Extract the (X, Y) coordinate from the center of the cell holding the provided text.  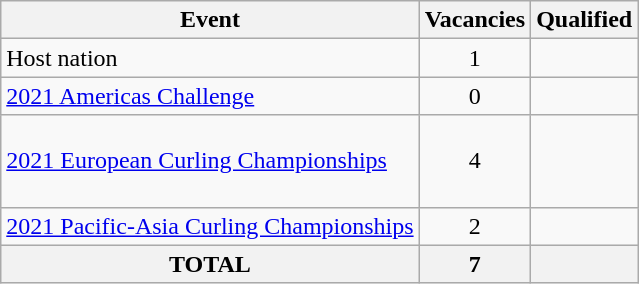
TOTAL (210, 264)
Qualified (584, 20)
Host nation (210, 58)
2021 Pacific-Asia Curling Championships (210, 226)
1 (475, 58)
Vacancies (475, 20)
7 (475, 264)
0 (475, 96)
Event (210, 20)
2 (475, 226)
2021 Americas Challenge (210, 96)
4 (475, 161)
2021 European Curling Championships (210, 161)
